Determine the [X, Y] coordinate at the center of the cell enclosing the given text.  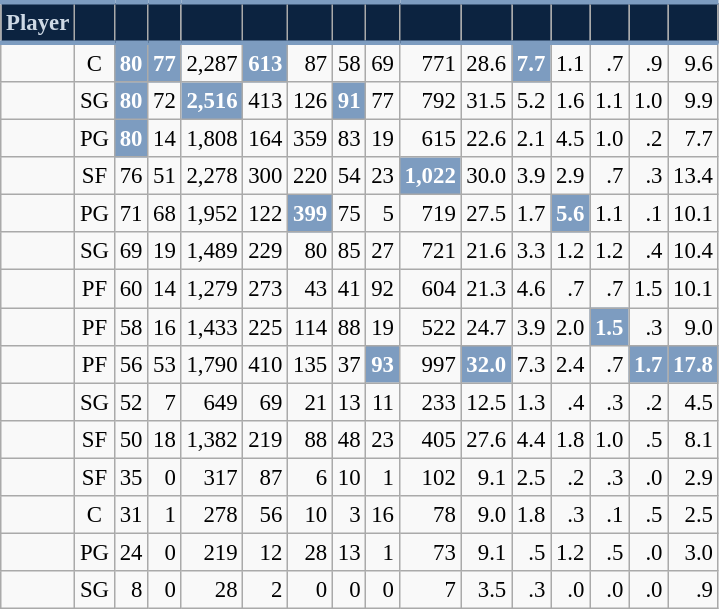
5 [382, 214]
135 [310, 364]
278 [212, 515]
413 [266, 101]
3.5 [486, 590]
21.3 [486, 289]
2,287 [212, 62]
2 [266, 590]
7.3 [532, 364]
1,433 [212, 327]
30.0 [486, 176]
10.4 [693, 251]
114 [310, 327]
719 [430, 214]
997 [430, 364]
522 [430, 327]
102 [430, 477]
1.6 [570, 101]
9.6 [693, 62]
41 [348, 289]
52 [130, 402]
72 [164, 101]
615 [430, 139]
31.5 [486, 101]
399 [310, 214]
220 [310, 176]
21 [310, 402]
18 [164, 439]
Player [38, 22]
13.4 [693, 176]
51 [164, 176]
2.0 [570, 327]
21.6 [486, 251]
2,278 [212, 176]
410 [266, 364]
85 [348, 251]
93 [382, 364]
11 [382, 402]
5.2 [532, 101]
78 [430, 515]
83 [348, 139]
225 [266, 327]
649 [212, 402]
721 [430, 251]
3.3 [532, 251]
1,790 [212, 364]
233 [430, 402]
17.8 [693, 364]
2.4 [570, 364]
792 [430, 101]
12.5 [486, 402]
229 [266, 251]
359 [310, 139]
27.6 [486, 439]
91 [348, 101]
48 [348, 439]
27.5 [486, 214]
122 [266, 214]
1,382 [212, 439]
54 [348, 176]
2.1 [532, 139]
5.6 [570, 214]
37 [348, 364]
771 [430, 62]
273 [266, 289]
8 [130, 590]
24 [130, 552]
73 [430, 552]
35 [130, 477]
8.1 [693, 439]
12 [266, 552]
24.7 [486, 327]
1,279 [212, 289]
1,808 [212, 139]
92 [382, 289]
2,516 [212, 101]
71 [130, 214]
22.6 [486, 139]
6 [310, 477]
317 [212, 477]
28.6 [486, 62]
60 [130, 289]
75 [348, 214]
300 [266, 176]
50 [130, 439]
164 [266, 139]
3.0 [693, 552]
32.0 [486, 364]
1,022 [430, 176]
27 [382, 251]
604 [430, 289]
1,489 [212, 251]
405 [430, 439]
4.6 [532, 289]
68 [164, 214]
31 [130, 515]
3 [348, 515]
4.4 [532, 439]
126 [310, 101]
43 [310, 289]
1.3 [532, 402]
1,952 [212, 214]
76 [130, 176]
53 [164, 364]
9.9 [693, 101]
613 [266, 62]
